For the text-containing cell, return its midpoint in (X, Y) coordinate format. 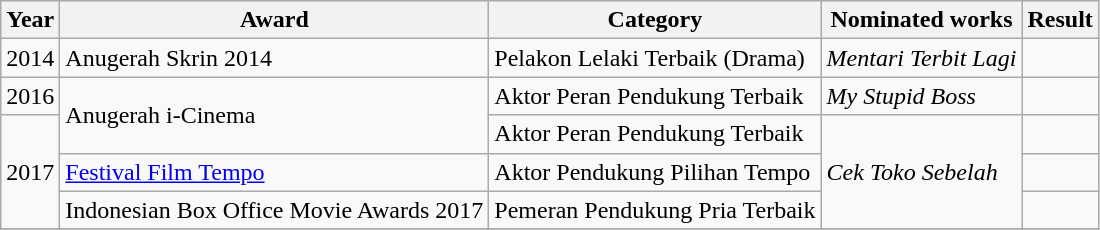
Pemeran Pendukung Pria Terbaik (655, 210)
2017 (30, 172)
Category (655, 20)
Award (274, 20)
Festival Film Tempo (274, 172)
Pelakon Lelaki Terbaik (Drama) (655, 58)
Aktor Pendukung Pilihan Tempo (655, 172)
Nominated works (922, 20)
2016 (30, 96)
Year (30, 20)
Anugerah Skrin 2014 (274, 58)
Indonesian Box Office Movie Awards 2017 (274, 210)
Result (1060, 20)
Mentari Terbit Lagi (922, 58)
2014 (30, 58)
My Stupid Boss (922, 96)
Cek Toko Sebelah (922, 172)
Anugerah i-Cinema (274, 115)
